Identify which cell holds the provided text, then report its [x, y] central coordinate. 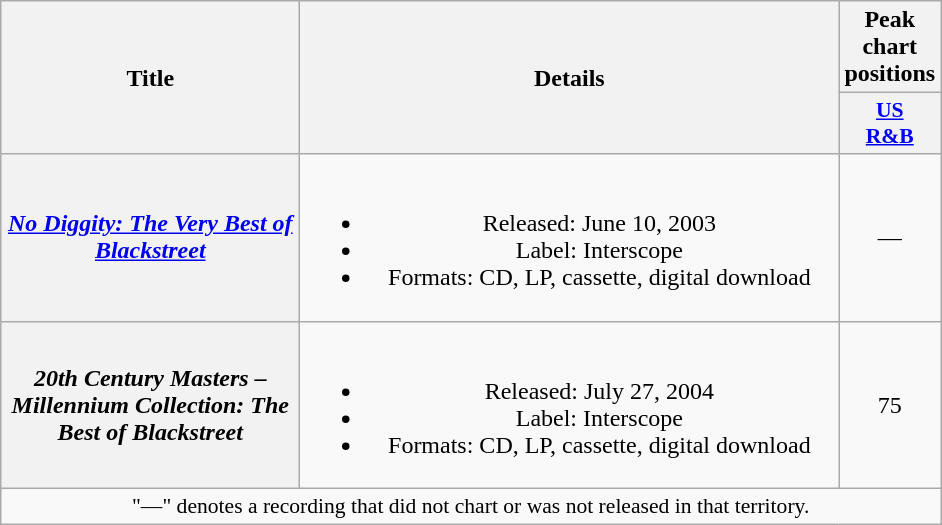
USR&B [890, 124]
20th Century Masters – Millennium Collection: The Best of Blackstreet [150, 404]
Details [570, 78]
— [890, 238]
"—" denotes a recording that did not chart or was not released in that territory. [471, 506]
Released: July 27, 2004Label: InterscopeFormats: CD, LP, cassette, digital download [570, 404]
Peak chart positions [890, 47]
Released: June 10, 2003Label: InterscopeFormats: CD, LP, cassette, digital download [570, 238]
Title [150, 78]
No Diggity: The Very Best of Blackstreet [150, 238]
75 [890, 404]
